For the text-containing cell, return its midpoint in [x, y] coordinate format. 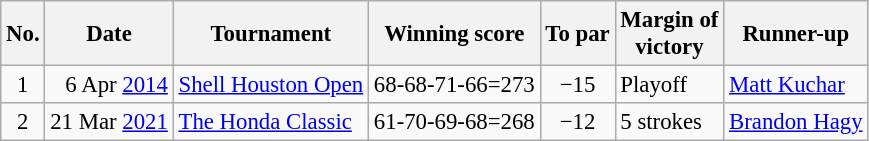
21 Mar 2021 [109, 122]
−12 [578, 122]
1 [23, 85]
To par [578, 34]
The Honda Classic [270, 122]
Playoff [670, 85]
Date [109, 34]
2 [23, 122]
Matt Kuchar [796, 85]
61-70-69-68=268 [455, 122]
6 Apr 2014 [109, 85]
Tournament [270, 34]
−15 [578, 85]
No. [23, 34]
Winning score [455, 34]
Brandon Hagy [796, 122]
Runner-up [796, 34]
Shell Houston Open [270, 85]
Margin ofvictory [670, 34]
5 strokes [670, 122]
68-68-71-66=273 [455, 85]
